Detect which cell encompasses the target text, then output its [X, Y] center coordinate. 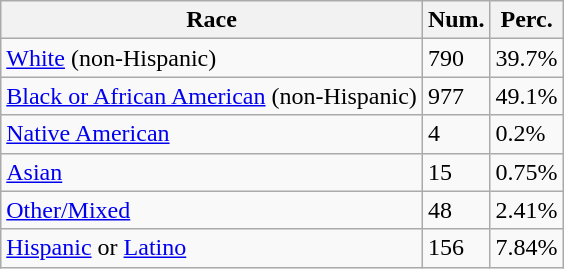
Race [212, 20]
39.7% [526, 58]
48 [456, 210]
Other/Mixed [212, 210]
Perc. [526, 20]
49.1% [526, 96]
156 [456, 248]
Native American [212, 134]
Black or African American (non-Hispanic) [212, 96]
Hispanic or Latino [212, 248]
Asian [212, 172]
977 [456, 96]
White (non-Hispanic) [212, 58]
0.75% [526, 172]
2.41% [526, 210]
4 [456, 134]
0.2% [526, 134]
7.84% [526, 248]
Num. [456, 20]
15 [456, 172]
790 [456, 58]
